For the text-containing cell, return its midpoint in (x, y) coordinate format. 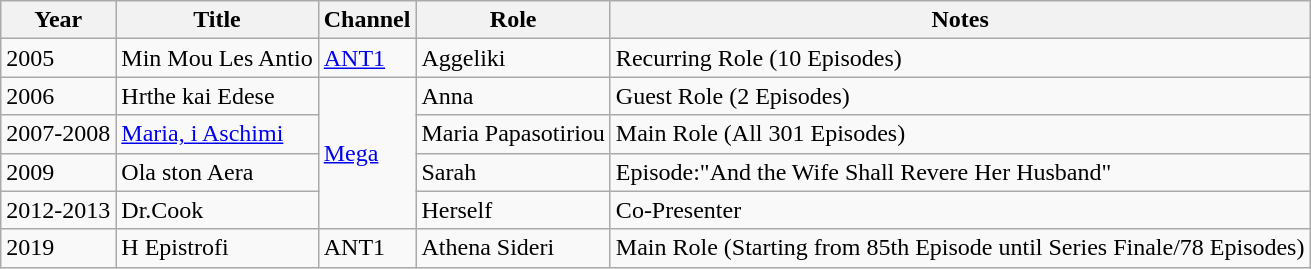
2009 (58, 172)
Anna (513, 96)
2007-2008 (58, 134)
Aggeliki (513, 58)
Herself (513, 210)
Ola ston Aera (217, 172)
2005 (58, 58)
Episode:"And the Wife Shall Revere Her Husband" (960, 172)
Mega (367, 153)
Athena Sideri (513, 248)
Guest Role (2 Episodes) (960, 96)
2006 (58, 96)
Role (513, 20)
Main Role (All 301 Episodes) (960, 134)
Title (217, 20)
Year (58, 20)
Main Role (Starting from 85th Episode until Series Finale/78 Episodes) (960, 248)
Maria Papasotiriou (513, 134)
Recurring Role (10 Episodes) (960, 58)
2019 (58, 248)
2012-2013 (58, 210)
H Epistrofi (217, 248)
Maria, i Aschimi (217, 134)
Hrthe kai Edese (217, 96)
Sarah (513, 172)
Notes (960, 20)
Dr.Cook (217, 210)
Co-Presenter (960, 210)
Min Mou Les Antio (217, 58)
Channel (367, 20)
